Determine the (X, Y) coordinate at the center of the cell enclosing the given text.  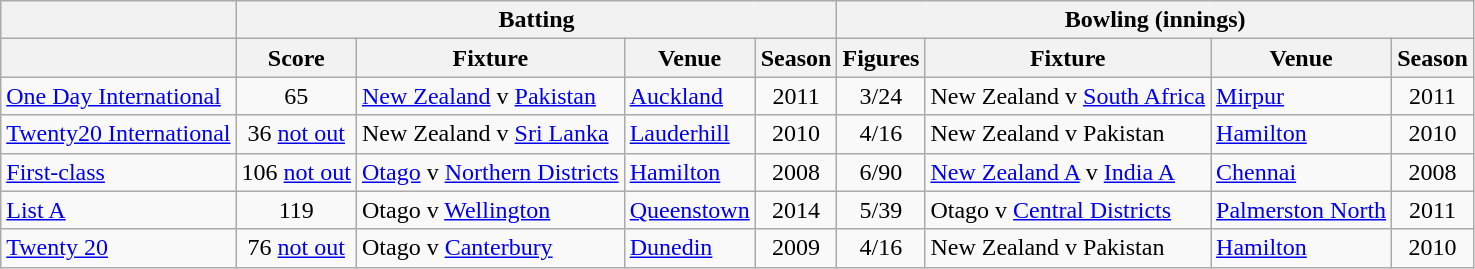
New Zealand v South Africa (1068, 96)
Auckland (690, 96)
3/24 (881, 96)
Twenty 20 (118, 248)
Mirpur (1302, 96)
Otago v Central Districts (1068, 210)
List A (118, 210)
6/90 (881, 172)
Score (296, 58)
New Zealand A v India A (1068, 172)
One Day International (118, 96)
119 (296, 210)
Twenty20 International (118, 134)
Batting (536, 20)
2009 (796, 248)
Chennai (1302, 172)
Queenstown (690, 210)
2014 (796, 210)
New Zealand v Sri Lanka (490, 134)
65 (296, 96)
Dunedin (690, 248)
Bowling (innings) (1155, 20)
Otago v Northern Districts (490, 172)
36 not out (296, 134)
Figures (881, 58)
106 not out (296, 172)
Palmerston North (1302, 210)
Otago v Canterbury (490, 248)
5/39 (881, 210)
Lauderhill (690, 134)
Otago v Wellington (490, 210)
First-class (118, 172)
76 not out (296, 248)
